Find where the given text appears and provide that cell's center as (x, y) coordinate. 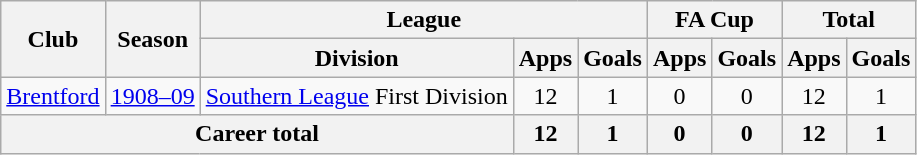
1908–09 (152, 96)
Total (849, 20)
Southern League First Division (356, 96)
Club (53, 39)
Career total (257, 134)
Division (356, 58)
Season (152, 39)
FA Cup (714, 20)
Brentford (53, 96)
League (424, 20)
